Identify which cell holds the provided text, then report its [x, y] central coordinate. 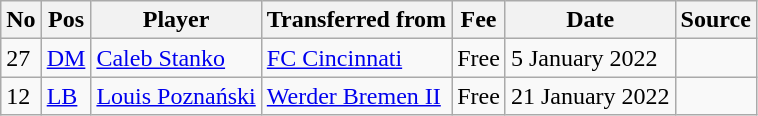
Fee [479, 20]
Werder Bremen II [356, 96]
No [21, 20]
Source [716, 20]
12 [21, 96]
27 [21, 58]
LB [66, 96]
DM [66, 58]
Caleb Stanko [176, 58]
5 January 2022 [590, 58]
21 January 2022 [590, 96]
Pos [66, 20]
Player [176, 20]
Date [590, 20]
Transferred from [356, 20]
Louis Poznański [176, 96]
FC Cincinnati [356, 58]
